From the cell containing the given text, extract its center point as (x, y) coordinate. 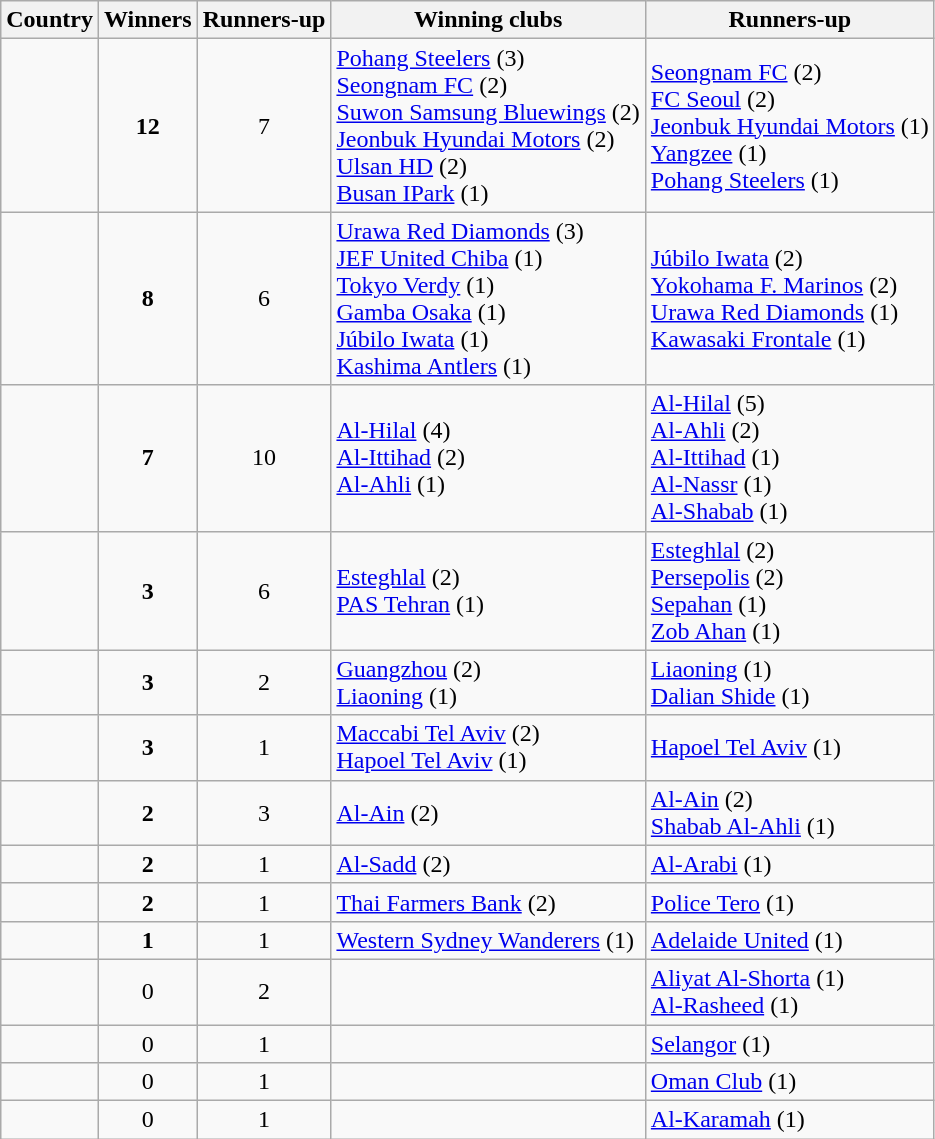
Country (50, 20)
Al-Arabi (1) (790, 864)
Al-Ain (2) (488, 812)
Guangzhou (2)Liaoning (1) (488, 682)
Aliyat Al-Shorta (1)Al-Rasheed (1) (790, 992)
Adelaide United (1) (790, 940)
Police Tero (1) (790, 902)
Winners (148, 20)
Western Sydney Wanderers (1) (488, 940)
Maccabi Tel Aviv (2)Hapoel Tel Aviv (1) (488, 748)
Esteghlal (2)Persepolis (2)Sepahan (1)Zob Ahan (1) (790, 590)
Urawa Red Diamonds (3)JEF United Chiba (1)Tokyo Verdy (1)Gamba Osaka (1)Júbilo Iwata (1)Kashima Antlers (1) (488, 298)
Al-Hilal (5)Al-Ahli (2)Al-Ittihad (1)Al-Nassr (1)Al-Shabab (1) (790, 458)
Selangor (1) (790, 1043)
Esteghlal (2)PAS Tehran (1) (488, 590)
Al-Sadd (2) (488, 864)
12 (148, 126)
Seongnam FC (2)FC Seoul (2)Jeonbuk Hyundai Motors (1)Yangzee (1)Pohang Steelers (1) (790, 126)
Thai Farmers Bank (2) (488, 902)
8 (148, 298)
Al-Hilal (4)Al-Ittihad (2)Al-Ahli (1) (488, 458)
Winning clubs (488, 20)
Liaoning (1)Dalian Shide (1) (790, 682)
Pohang Steelers (3)Seongnam FC (2)Suwon Samsung Bluewings (2)Jeonbuk Hyundai Motors (2)Ulsan HD (2)Busan IPark (1) (488, 126)
Oman Club (1) (790, 1082)
Al-Karamah (1) (790, 1120)
10 (264, 458)
Hapoel Tel Aviv (1) (790, 748)
Júbilo Iwata (2)Yokohama F. Marinos (2)Urawa Red Diamonds (1)Kawasaki Frontale (1) (790, 298)
Al-Ain (2)Shabab Al-Ahli (1) (790, 812)
